Find where the given text appears and provide that cell's center as [x, y] coordinate. 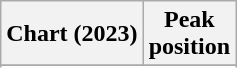
Chart (2023) [72, 34]
Peakposition [189, 34]
